Search for the cell housing the specified text and yield its (x, y) center coordinate. 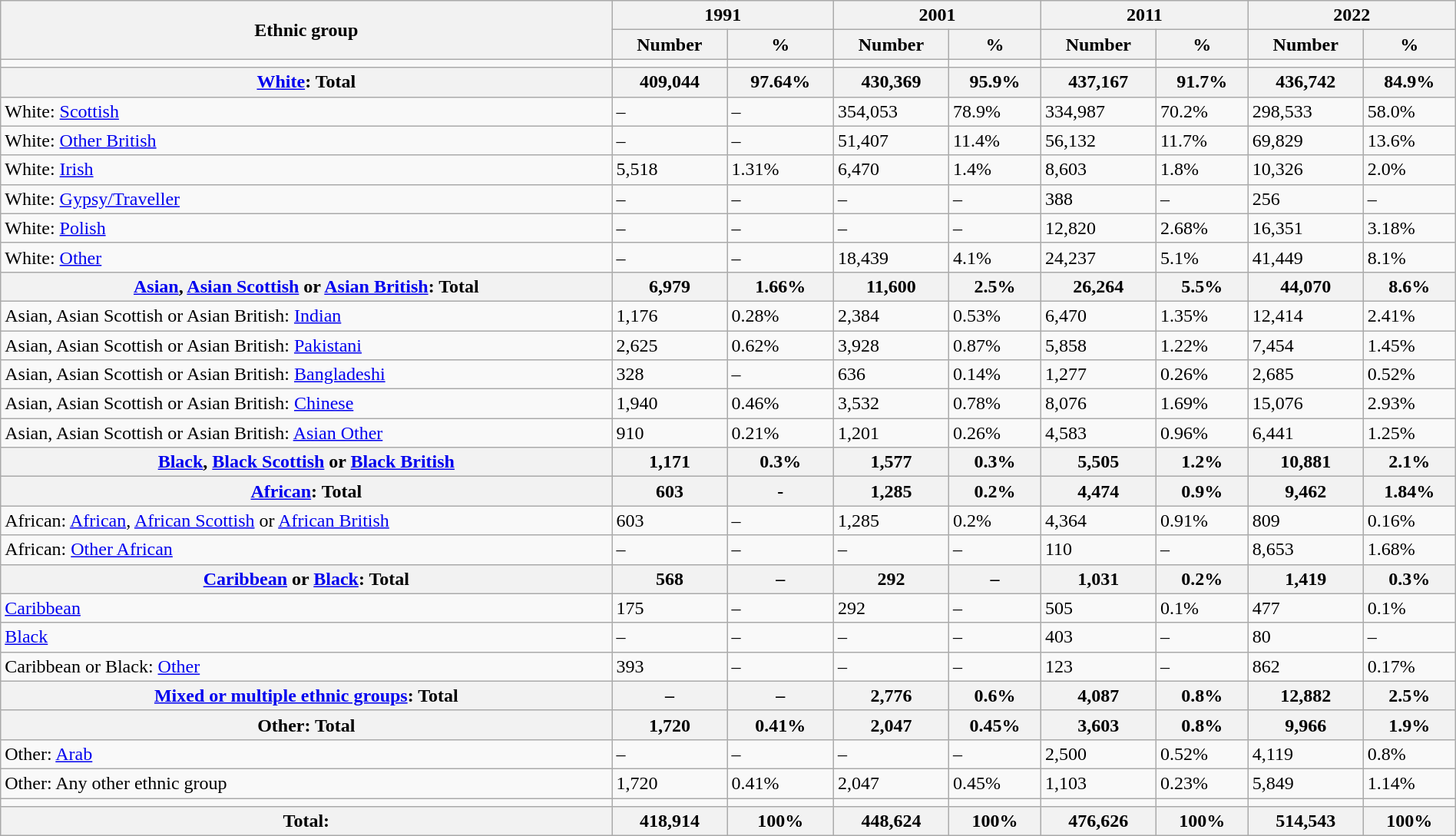
70.2% (1202, 111)
95.9% (994, 82)
7,454 (1305, 345)
18,439 (891, 257)
5,505 (1098, 462)
Other: Total (306, 725)
430,369 (891, 82)
Total: (306, 821)
Asian, Asian Scottish or Asian British: Indian (306, 316)
2,776 (891, 696)
1.14% (1409, 783)
White: Scottish (306, 111)
3,603 (1098, 725)
5.5% (1202, 286)
1.45% (1409, 345)
448,624 (891, 821)
44,070 (1305, 286)
636 (891, 375)
1.22% (1202, 345)
0.14% (994, 375)
0.21% (780, 433)
White: Gypsy/Traveller (306, 199)
2011 (1144, 15)
58.0% (1409, 111)
2.93% (1409, 404)
White: Total (306, 82)
6,979 (670, 286)
9,966 (1305, 725)
328 (670, 375)
African: Other African (306, 550)
10,326 (1305, 170)
0.6% (994, 696)
Asian, Asian Scottish or Asian British: Bangladeshi (306, 375)
3,928 (891, 345)
White: Polish (306, 228)
10,881 (1305, 462)
Asian, Asian Scottish or Asian British: Pakistani (306, 345)
0.28% (780, 316)
5,518 (670, 170)
9,462 (1305, 491)
0.62% (780, 345)
2.1% (1409, 462)
123 (1098, 666)
84.9% (1409, 82)
8.1% (1409, 257)
1.8% (1202, 170)
2.41% (1409, 316)
5,849 (1305, 783)
1,201 (891, 433)
1,171 (670, 462)
1.35% (1202, 316)
505 (1098, 608)
4.1% (994, 257)
Mixed or multiple ethnic groups: Total (306, 696)
Asian, Asian Scottish or Asian British: Asian Other (306, 433)
1.66% (780, 286)
3,532 (891, 404)
1,577 (891, 462)
4,474 (1098, 491)
1.69% (1202, 404)
809 (1305, 520)
0.16% (1409, 520)
0.9% (1202, 491)
1.84% (1409, 491)
13.6% (1409, 140)
16,351 (1305, 228)
514,543 (1305, 821)
1.25% (1409, 433)
80 (1305, 637)
8.6% (1409, 286)
2001 (937, 15)
8,653 (1305, 550)
4,087 (1098, 696)
15,076 (1305, 404)
11,600 (891, 286)
436,742 (1305, 82)
477 (1305, 608)
4,364 (1098, 520)
White: Other British (306, 140)
0.23% (1202, 783)
4,119 (1305, 754)
12,820 (1098, 228)
4,583 (1098, 433)
51,407 (891, 140)
910 (670, 433)
11.4% (994, 140)
388 (1098, 199)
Asian, Asian Scottish or Asian British: Chinese (306, 404)
69,829 (1305, 140)
1991 (723, 15)
Other: Any other ethnic group (306, 783)
0.96% (1202, 433)
1.9% (1409, 725)
334,987 (1098, 111)
Caribbean or Black: Other (306, 666)
8,076 (1098, 404)
2,625 (670, 345)
78.9% (994, 111)
1.68% (1409, 550)
110 (1098, 550)
Caribbean or Black: Total (306, 579)
0.91% (1202, 520)
1,031 (1098, 579)
2,685 (1305, 375)
1,940 (670, 404)
256 (1305, 199)
1,419 (1305, 579)
393 (670, 666)
African: Total (306, 491)
Asian, Asian Scottish or Asian British: Total (306, 286)
91.7% (1202, 82)
2.68% (1202, 228)
1.31% (780, 170)
56,132 (1098, 140)
0.46% (780, 404)
476,626 (1098, 821)
1.4% (994, 170)
0.53% (994, 316)
Black, Black Scottish or Black British (306, 462)
12,414 (1305, 316)
5.1% (1202, 257)
409,044 (670, 82)
298,533 (1305, 111)
1,103 (1098, 783)
Ethnic group (306, 30)
175 (670, 608)
2022 (1352, 15)
437,167 (1098, 82)
5,858 (1098, 345)
568 (670, 579)
0.17% (1409, 666)
2,384 (891, 316)
African: African, African Scottish or African British (306, 520)
1,277 (1098, 375)
Other: Arab (306, 754)
418,914 (670, 821)
3.18% (1409, 228)
2.0% (1409, 170)
354,053 (891, 111)
97.64% (780, 82)
26,264 (1098, 286)
Caribbean (306, 608)
8,603 (1098, 170)
1,176 (670, 316)
2,500 (1098, 754)
0.87% (994, 345)
41,449 (1305, 257)
- (780, 491)
0.78% (994, 404)
White: Irish (306, 170)
11.7% (1202, 140)
403 (1098, 637)
White: Other (306, 257)
12,882 (1305, 696)
Black (306, 637)
862 (1305, 666)
24,237 (1098, 257)
1.2% (1202, 462)
6,441 (1305, 433)
